Locate the cell with the specified text and output its (x, y) center coordinate. 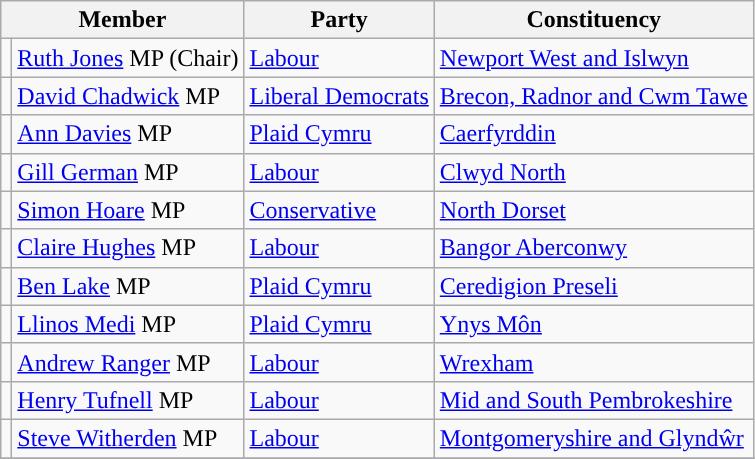
Ann Davies MP (128, 134)
Brecon, Radnor and Cwm Tawe (594, 96)
Ynys Môn (594, 324)
Gill German MP (128, 172)
Caerfyrddin (594, 134)
Member (122, 20)
Newport West and Islwyn (594, 58)
Ceredigion Preseli (594, 286)
Ruth Jones MP (Chair) (128, 58)
Montgomeryshire and Glyndŵr (594, 438)
Andrew Ranger MP (128, 362)
Clwyd North (594, 172)
Constituency (594, 20)
Wrexham (594, 362)
Simon Hoare MP (128, 210)
Steve Witherden MP (128, 438)
Bangor Aberconwy (594, 248)
Conservative (339, 210)
Henry Tufnell MP (128, 400)
Llinos Medi MP (128, 324)
Claire Hughes MP (128, 248)
Liberal Democrats (339, 96)
Party (339, 20)
Ben Lake MP (128, 286)
Mid and South Pembrokeshire (594, 400)
North Dorset (594, 210)
David Chadwick MP (128, 96)
